Detect which cell encompasses the target text, then output its (X, Y) center coordinate. 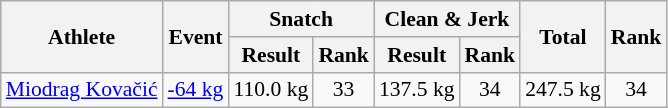
247.5 kg (563, 90)
Snatch (300, 19)
Event (196, 36)
33 (344, 90)
110.0 kg (270, 90)
Miodrag Kovačić (82, 90)
-64 kg (196, 90)
Athlete (82, 36)
Total (563, 36)
137.5 kg (417, 90)
Clean & Jerk (447, 19)
